Return (X, Y) of the center of cell containing provided text 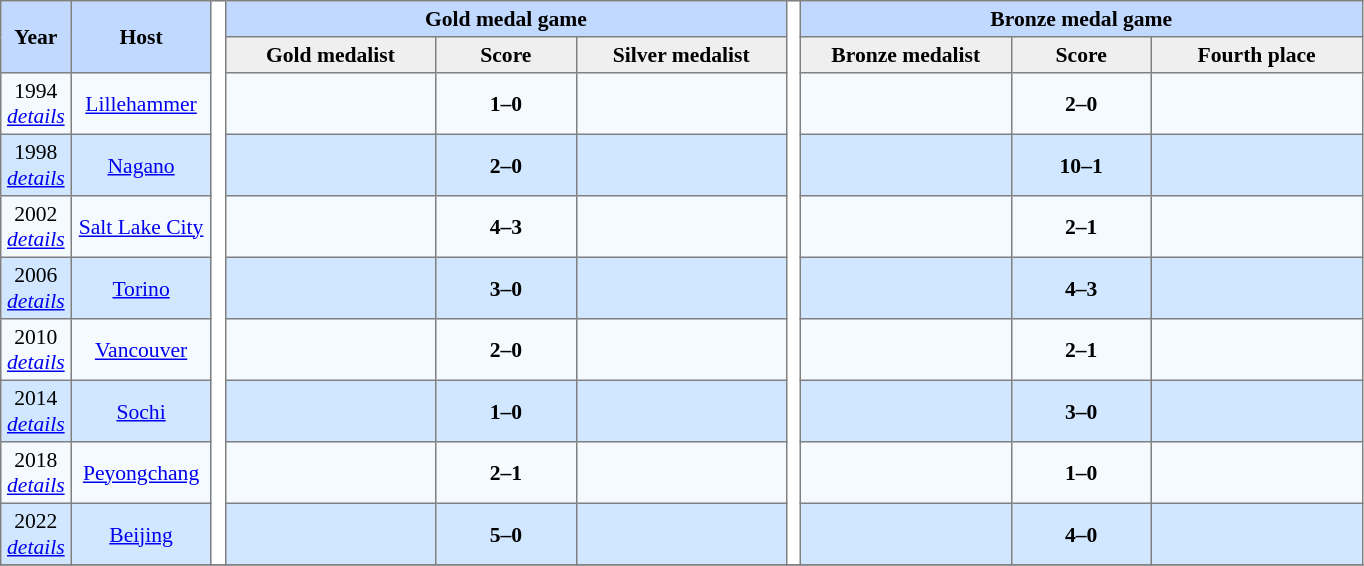
Silver medalist (681, 55)
2010 details (36, 350)
Nagano (141, 165)
1994details (36, 104)
Gold medalist (330, 55)
Gold medal game (506, 19)
4–0 (1081, 534)
Sochi (141, 411)
2022details (36, 534)
2018 details (36, 473)
Salt Lake City (141, 227)
Beijing (141, 534)
2002details (36, 227)
Bronze medal game (1082, 19)
5–0 (506, 534)
Lillehammer (141, 104)
Host (141, 37)
Torino (141, 288)
Fourth place (1256, 55)
2006details (36, 288)
Bronze medalist (906, 55)
Year (36, 37)
Peyongchang (141, 473)
Vancouver (141, 350)
1998details (36, 165)
2014details (36, 411)
10–1 (1081, 165)
